Pinpoint the cell where the given text exists, returning its (x, y) midpoint coordinate. 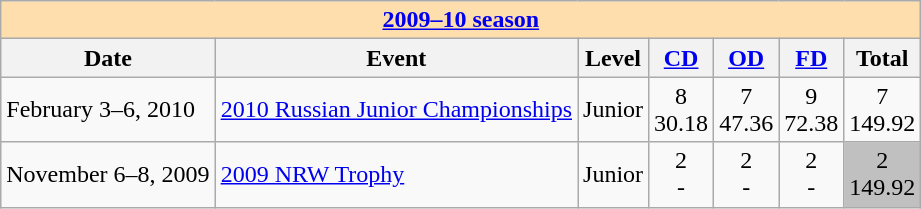
Date (108, 58)
November 6–8, 2009 (108, 174)
2 149.92 (882, 174)
OD (746, 58)
7 47.36 (746, 110)
Level (614, 58)
Total (882, 58)
2009 NRW Trophy (396, 174)
FD (812, 58)
8 30.18 (682, 110)
February 3–6, 2010 (108, 110)
2010 Russian Junior Championships (396, 110)
Event (396, 58)
7 149.92 (882, 110)
2009–10 season (461, 20)
CD (682, 58)
9 72.38 (812, 110)
